From the cell containing the given text, extract its center point as (X, Y) coordinate. 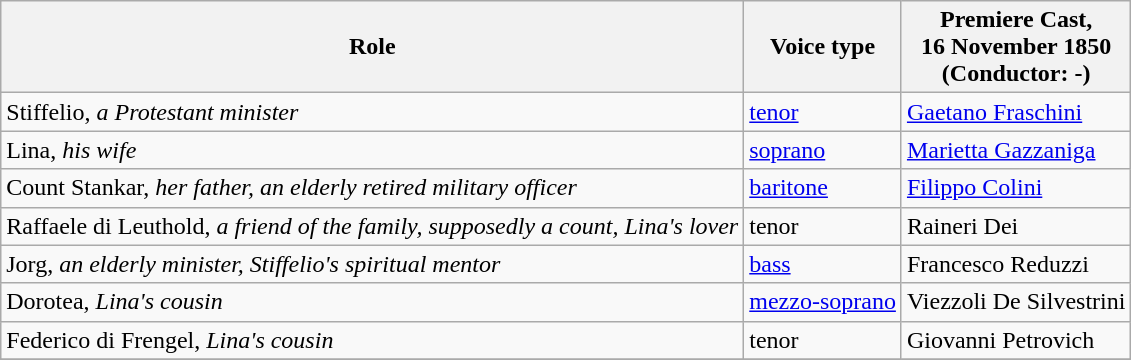
Francesco Reduzzi (1016, 264)
Stiffelio, a Protestant minister (372, 112)
Giovanni Petrovich (1016, 340)
Role (372, 47)
mezzo-soprano (823, 302)
Filippo Colini (1016, 188)
soprano (823, 150)
baritone (823, 188)
Federico di Frengel, Lina's cousin (372, 340)
Gaetano Fraschini (1016, 112)
Marietta Gazzaniga (1016, 150)
Premiere Cast, 16 November 1850(Conductor: -) (1016, 47)
Lina, his wife (372, 150)
Jorg, an elderly minister, Stiffelio's spiritual mentor (372, 264)
Raineri Dei (1016, 226)
Dorotea, Lina's cousin (372, 302)
Raffaele di Leuthold, a friend of the family, supposedly a count, Lina's lover (372, 226)
Viezzoli De Silvestrini (1016, 302)
Voice type (823, 47)
bass (823, 264)
Count Stankar, her father, an elderly retired military officer (372, 188)
